Pinpoint the cell where the given text exists, returning its (X, Y) midpoint coordinate. 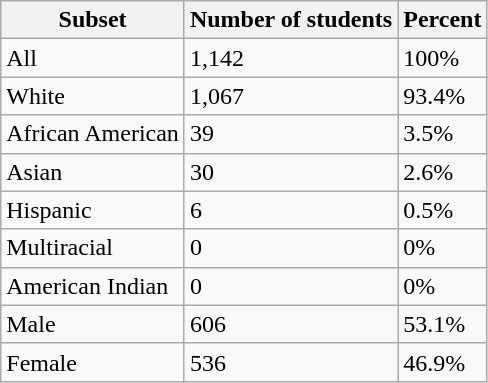
6 (290, 210)
0.5% (442, 210)
2.6% (442, 172)
3.5% (442, 134)
African American (93, 134)
1,067 (290, 96)
Multiracial (93, 248)
Hispanic (93, 210)
Male (93, 324)
Female (93, 362)
White (93, 96)
All (93, 58)
Percent (442, 20)
Subset (93, 20)
39 (290, 134)
46.9% (442, 362)
Asian (93, 172)
1,142 (290, 58)
93.4% (442, 96)
American Indian (93, 286)
53.1% (442, 324)
606 (290, 324)
100% (442, 58)
536 (290, 362)
30 (290, 172)
Number of students (290, 20)
